Return (x, y) of the center of cell containing provided text 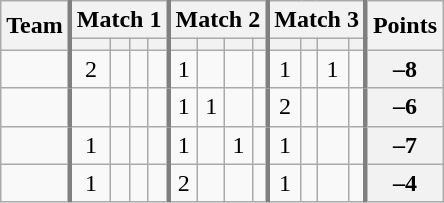
–7 (404, 145)
Match 2 (218, 20)
–8 (404, 69)
Match 1 (120, 20)
Match 3 (316, 20)
Team (36, 26)
Points (404, 26)
–4 (404, 183)
–6 (404, 107)
